Detect which cell encompasses the target text, then output its (X, Y) center coordinate. 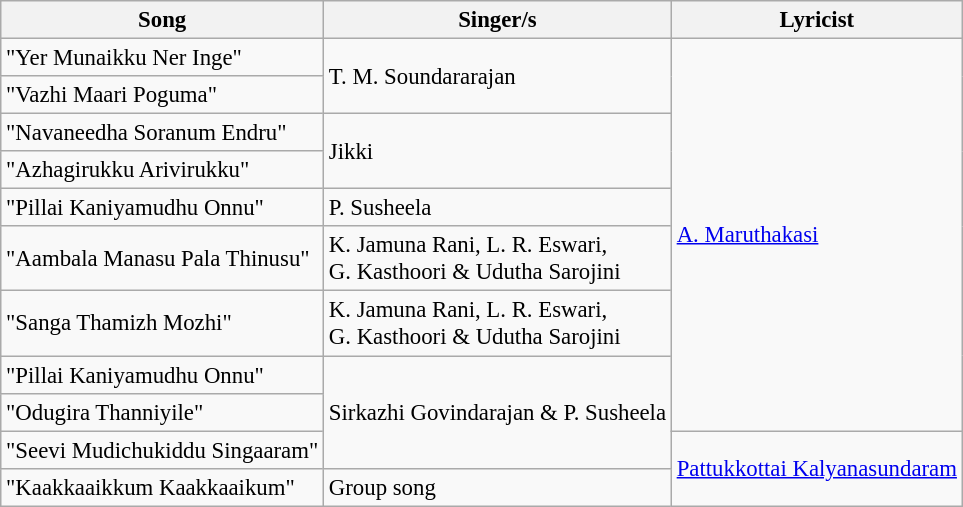
"Yer Munaikku Ner Inge" (162, 58)
Sirkazhi Govindarajan & P. Susheela (498, 412)
"Odugira Thanniyile" (162, 412)
Song (162, 20)
Group song (498, 487)
"Azhagirukku Arivirukku" (162, 170)
"Vazhi Maari Poguma" (162, 95)
P. Susheela (498, 208)
Lyricist (816, 20)
"Seevi Mudichukiddu Singaaram" (162, 450)
"Sanga Thamizh Mozhi" (162, 324)
Singer/s (498, 20)
"Kaakkaaikkum Kaakkaaikum" (162, 487)
"Aambala Manasu Pala Thinusu" (162, 258)
A. Maruthakasi (816, 235)
T. M. Soundararajan (498, 76)
"Navaneedha Soranum Endru" (162, 133)
Pattukkottai Kalyanasundaram (816, 468)
Jikki (498, 152)
